Return the [X, Y] coordinate for the center point of the cell that contains the specified text.  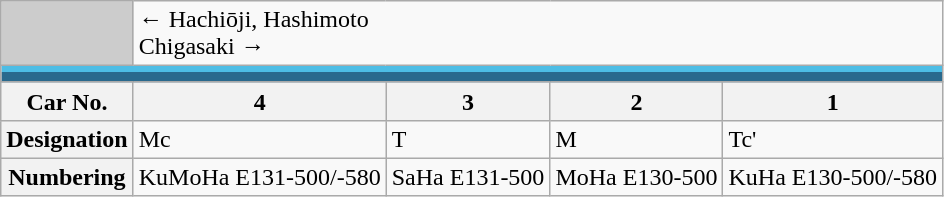
Car No. [67, 101]
1 [833, 101]
Designation [67, 139]
KuHa E130-500/-580 [833, 177]
Mc [260, 139]
4 [260, 101]
KuMoHa E131-500/-580 [260, 177]
Numbering [67, 177]
2 [636, 101]
MoHa E130-500 [636, 177]
T [468, 139]
← Hachiōji, HashimotoChigasaki → [538, 34]
3 [468, 101]
SaHa E131-500 [468, 177]
Tc' [833, 139]
M [636, 139]
